Return (x, y) of the center of cell containing provided text 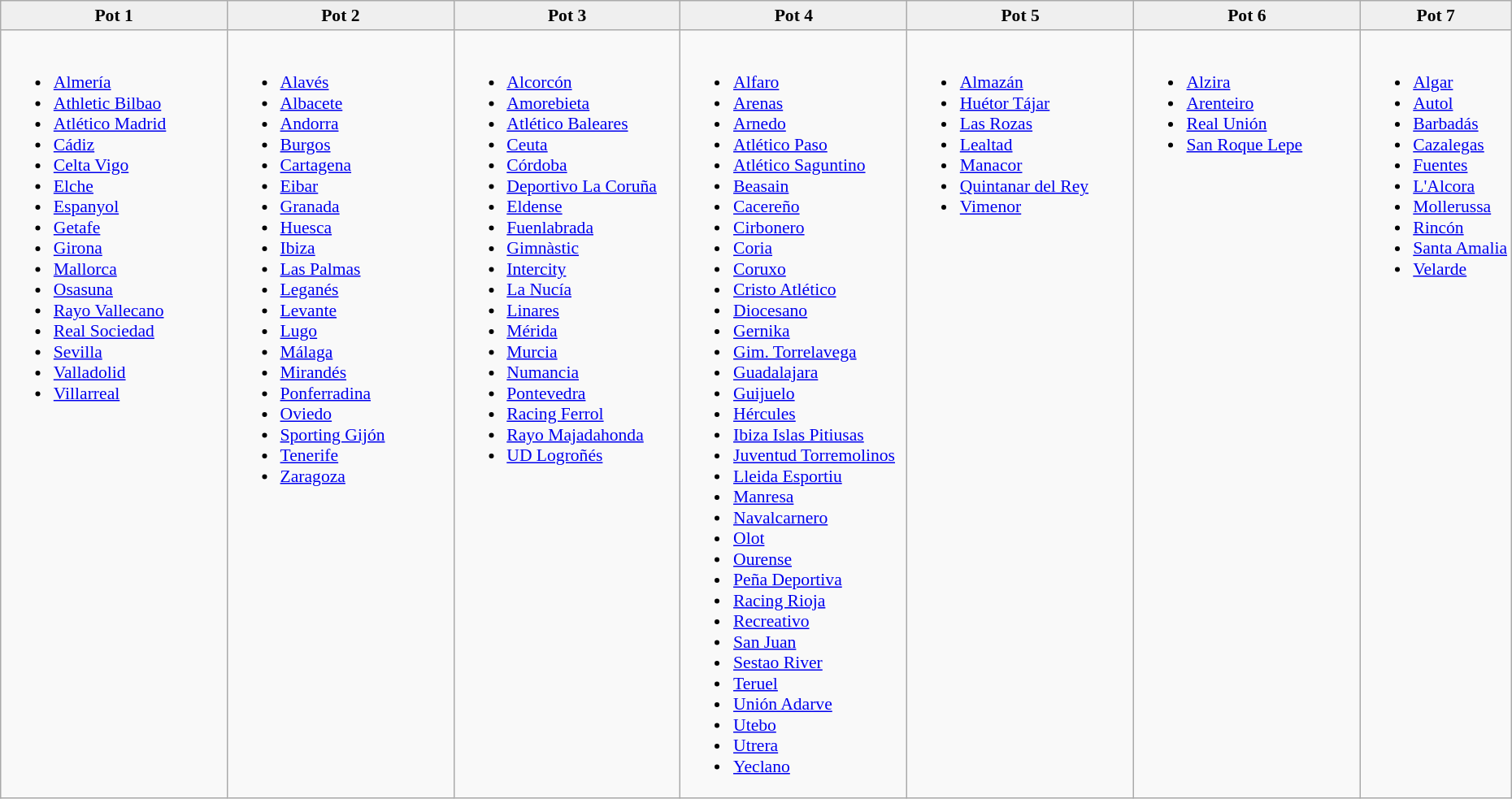
AlziraArenteiroReal UniónSan Roque Lepe (1247, 415)
Pot 1 (114, 15)
AlmeríaAthletic BilbaoAtlético MadridCádizCelta VigoElcheEspanyolGetafeGironaMallorcaOsasunaRayo VallecanoReal SociedadSevillaValladolidVillarreal (114, 415)
Pot 5 (1021, 15)
AlavésAlbaceteAndorraBurgosCartagenaEibarGranadaHuescaIbizaLas PalmasLeganésLevanteLugoMálagaMirandésPonferradinaOviedoSporting GijónTenerifeZaragoza (340, 415)
Pot 6 (1247, 15)
Pot 2 (340, 15)
AlmazánHuétor TájarLas RozasLealtadManacorQuintanar del ReyVimenor (1021, 415)
Pot 4 (793, 15)
Pot 7 (1436, 15)
AlgarAutolBarbadásCazalegasFuentesL'AlcoraMollerussaRincónSanta AmaliaVelarde (1436, 415)
Pot 3 (567, 15)
